From the cell containing the given text, extract its center point as (X, Y) coordinate. 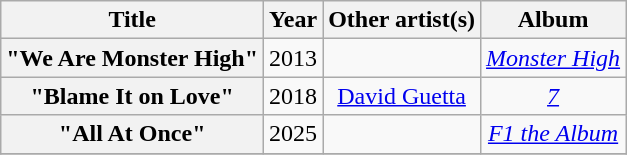
"Blame It on Love" (132, 96)
Monster High (554, 58)
2018 (294, 96)
7 (554, 96)
"We Are Monster High" (132, 58)
Album (554, 20)
"All At Once" (132, 134)
Other artist(s) (402, 20)
2025 (294, 134)
F1 the Album (554, 134)
2013 (294, 58)
David Guetta (402, 96)
Year (294, 20)
Title (132, 20)
